Pinpoint the cell where the given text exists, returning its [X, Y] midpoint coordinate. 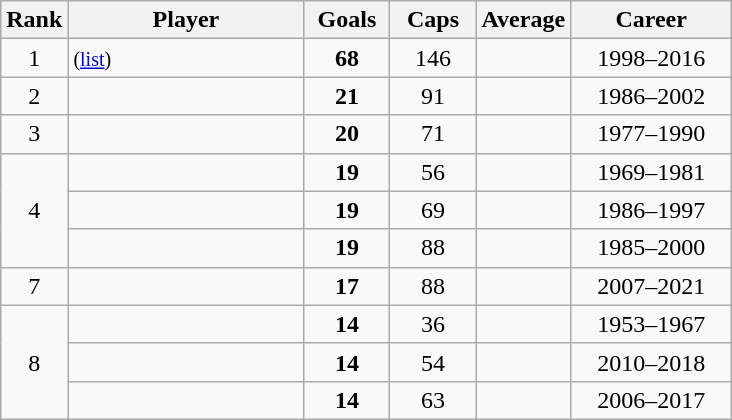
Caps [433, 20]
Rank [34, 20]
36 [433, 324]
1977–1990 [652, 134]
1986–2002 [652, 96]
69 [433, 210]
20 [347, 134]
17 [347, 286]
63 [433, 400]
8 [34, 362]
3 [34, 134]
Player [186, 20]
68 [347, 58]
1985–2000 [652, 248]
2007–2021 [652, 286]
71 [433, 134]
4 [34, 210]
7 [34, 286]
2 [34, 96]
Career [652, 20]
1 [34, 58]
1998–2016 [652, 58]
Goals [347, 20]
2010–2018 [652, 362]
1969–1981 [652, 172]
1953–1967 [652, 324]
21 [347, 96]
1986–1997 [652, 210]
91 [433, 96]
54 [433, 362]
56 [433, 172]
(list) [186, 58]
146 [433, 58]
Average [524, 20]
2006–2017 [652, 400]
